For the text-containing cell, return its midpoint in [X, Y] coordinate format. 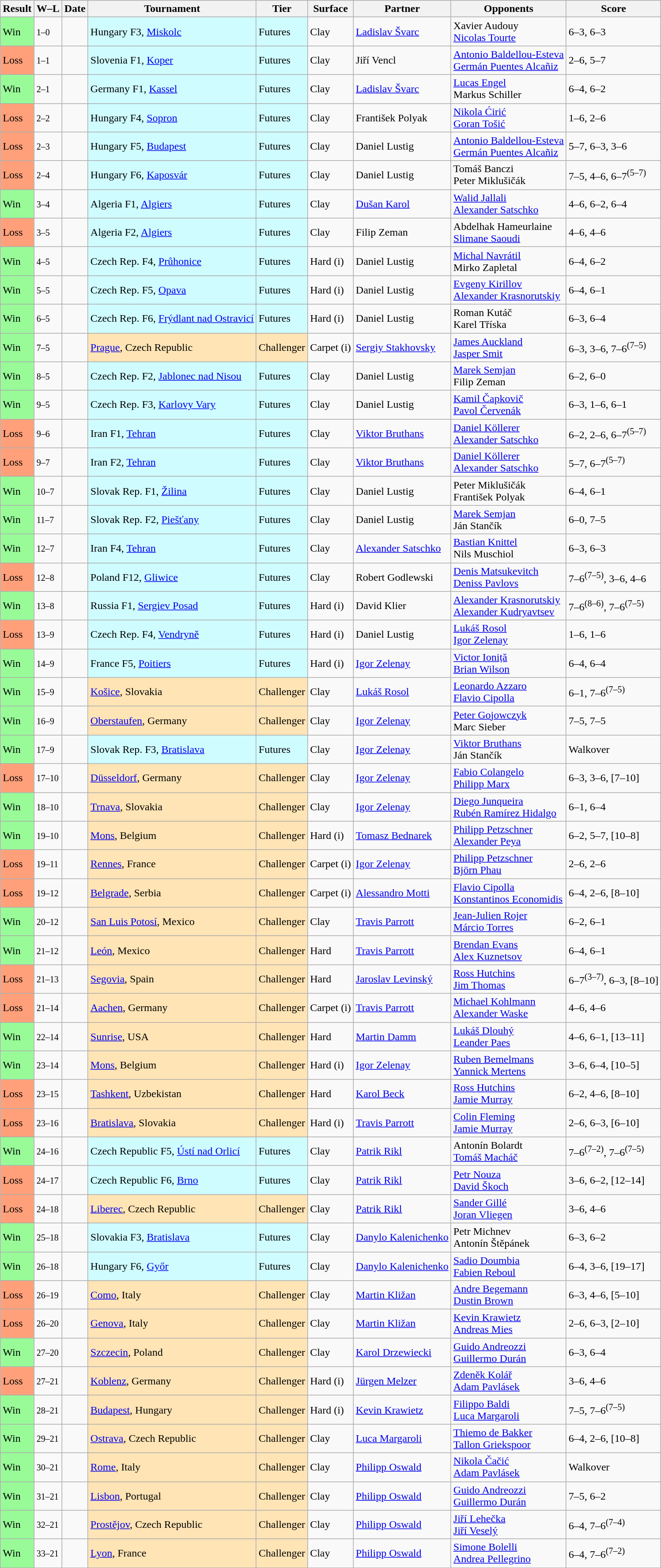
Filippo Baldi Luca Margaroli [509, 1410]
Algeria F1, Algiers [172, 204]
13–8 [48, 605]
Iran F4, Tehran [172, 548]
9–5 [48, 405]
Bratislava, Slovakia [172, 1123]
6–4, 7–6(7–2) [613, 1553]
6–2, 6–1 [613, 921]
Jaroslav Levinský [402, 979]
Denis Matsukevitch Deniss Pavlovs [509, 577]
Opponents [509, 9]
Andre Begemann Dustin Brown [509, 1295]
Marek Semjan Ján Stančík [509, 520]
León, Mexico [172, 951]
Evgeny Kirillov Alexander Krasnorutskiy [509, 290]
Score [613, 9]
17–9 [48, 749]
Petr Michnev Antonín Štěpánek [509, 1237]
1–6, 1–6 [613, 635]
25–18 [48, 1237]
21–13 [48, 979]
7–6(7–5), 3–6, 4–6 [613, 577]
6–2, 4–6, [8–10] [613, 1094]
Poland F12, Gliwice [172, 577]
2–3 [48, 147]
Sergiy Stakhovsky [402, 347]
Zdeněk Kolář Adam Pavlásek [509, 1381]
Kevin Krawietz Andreas Mies [509, 1324]
10–7 [48, 491]
Dušan Karol [402, 204]
James Auckland Jasper Smit [509, 347]
Antonín Bolardt Tomáš Macháč [509, 1151]
Kevin Krawietz [402, 1410]
19–12 [48, 893]
26–20 [48, 1324]
Viktor Bruthans Ján Stančík [509, 749]
Iran F1, Tehran [172, 433]
Lisbon, Portugal [172, 1496]
24–18 [48, 1208]
1–6, 2–6 [613, 117]
Oberstaufen, Germany [172, 720]
Date [75, 9]
6–4, 2–6, [10–8] [613, 1439]
Hungary F4, Sopron [172, 117]
Segovia, Spain [172, 979]
28–21 [48, 1410]
Ross Hutchins Jamie Murray [509, 1094]
6–3, 3–6, [7–10] [613, 778]
Brendan Evans Alex Kuznetsov [509, 951]
5–5 [48, 290]
5–7, 6–3, 3–6 [613, 147]
19–11 [48, 864]
23–15 [48, 1094]
3–4 [48, 204]
6–4, 3–6, [19–17] [613, 1266]
Peter Miklušičák František Polyak [509, 491]
Martin Damm [402, 1036]
Ross Hutchins Jim Thomas [509, 979]
13–9 [48, 635]
Surface [331, 9]
Hungary F6, Kaposvár [172, 175]
29–21 [48, 1439]
Nikola Ćirić Goran Tošić [509, 117]
7–5, 7–5 [613, 720]
3–6, 6–2, [12–14] [613, 1180]
16–9 [48, 720]
Iran F2, Tehran [172, 463]
9–6 [48, 433]
Alessandro Motti [402, 893]
Hungary F3, Miskolc [172, 32]
František Polyak [402, 117]
6–0, 7–5 [613, 520]
Czech Rep. F5, Opava [172, 290]
21–12 [48, 951]
7–6(7–2), 7–6(7–5) [613, 1151]
Hungary F6, Győr [172, 1266]
Czech Rep. F3, Karlovy Vary [172, 405]
14–9 [48, 663]
Philipp Petzschner Björn Phau [509, 864]
23–14 [48, 1065]
Bastian Knittel Nils Muschiol [509, 548]
11–7 [48, 520]
2–1 [48, 89]
26–18 [48, 1266]
Algeria F2, Algiers [172, 232]
6–3, 6–2 [613, 1237]
33–21 [48, 1553]
6–4, 6–4 [613, 663]
Leonardo Azzaro Flavio Cipolla [509, 692]
Jürgen Melzer [402, 1381]
26–19 [48, 1295]
6–2, 2–6, 6–7(5–7) [613, 433]
Czech Rep. F2, Jablonec nad Nisou [172, 376]
2–6, 6–3, [2–10] [613, 1324]
30–21 [48, 1467]
Tier [282, 9]
David Klier [402, 605]
Slovak Rep. F3, Bratislava [172, 749]
Tournament [172, 9]
Fabio Colangelo Philipp Marx [509, 778]
Tomasz Bednarek [402, 836]
20–12 [48, 921]
Aachen, Germany [172, 1008]
Czech Rep. F6, Frýdlant nad Ostravicí [172, 319]
Rome, Italy [172, 1467]
Jiří Vencl [402, 60]
6–3, 1–6, 6–1 [613, 405]
Philipp Petzschner Alexander Peya [509, 836]
Michael Kohlmann Alexander Waske [509, 1008]
Sadio Doumbia Fabien Reboul [509, 1266]
6–4, 2–6, [8–10] [613, 893]
Peter Gojowczyk Marc Sieber [509, 720]
Diego Junqueira Rubén Ramírez Hidalgo [509, 807]
Jiří Lehečka Jiří Veselý [509, 1524]
Nikola Čačić Adam Pavlásek [509, 1467]
Hungary F5, Budapest [172, 147]
Slovak Rep. F1, Žilina [172, 491]
9–7 [48, 463]
Czech Rep. F4, Průhonice [172, 261]
Košice, Slovakia [172, 692]
Russia F1, Sergiev Posad [172, 605]
Flavio Cipolla Konstantinos Economidis [509, 893]
6–4, 7–6(7–4) [613, 1524]
27–21 [48, 1381]
6–3, 4–6, [5–10] [613, 1295]
1–1 [48, 60]
Lyon, France [172, 1553]
4–6, 6–1, [13–11] [613, 1036]
Rennes, France [172, 864]
21–14 [48, 1008]
23–16 [48, 1123]
Budapest, Hungary [172, 1410]
19–10 [48, 836]
2–6, 2–6 [613, 864]
W–L [48, 9]
6–2, 5–7, [10–8] [613, 836]
Slovakia F3, Bratislava [172, 1237]
7–5 [48, 347]
7–5, 7–6(7–5) [613, 1410]
8–5 [48, 376]
Prague, Czech Republic [172, 347]
Genova, Italy [172, 1324]
17–10 [48, 778]
Luca Margaroli [402, 1439]
Ostrava, Czech Republic [172, 1439]
Lukáš Dlouhý Leander Paes [509, 1036]
Michal Navrátil Mirko Zapletal [509, 261]
6–2, 6–0 [613, 376]
Lucas Engel Markus Schiller [509, 89]
Xavier Audouy Nicolas Tourte [509, 32]
Belgrade, Serbia [172, 893]
Ruben Bemelmans Yannick Mertens [509, 1065]
Thiemo de Bakker Tallon Griekspoor [509, 1439]
12–7 [48, 548]
6–3, 3–6, 7–6(7–5) [613, 347]
22–14 [48, 1036]
Robert Godlewski [402, 577]
Petr Nouza David Škoch [509, 1180]
32–21 [48, 1524]
12–8 [48, 577]
Como, Italy [172, 1295]
Jean-Julien Rojer Márcio Torres [509, 921]
24–16 [48, 1151]
4–5 [48, 261]
Trnava, Slovakia [172, 807]
Simone Bolelli Andrea Pellegrino [509, 1553]
18–10 [48, 807]
27–20 [48, 1352]
Abdelhak Hameurlaine Slimane Saoudi [509, 232]
7–6(8–6), 7–6(7–5) [613, 605]
Szczecin, Poland [172, 1352]
Partner [402, 9]
Slovak Rep. F2, Piešťany [172, 520]
Liberec, Czech Republic [172, 1208]
6–5 [48, 319]
Karol Beck [402, 1094]
Prostějov, Czech Republic [172, 1524]
Karol Drzewiecki [402, 1352]
Tashkent, Uzbekistan [172, 1094]
Kamil Čapkovič Pavol Červenák [509, 405]
Düsseldorf, Germany [172, 778]
Colin Fleming Jamie Murray [509, 1123]
Alexander Krasnorutskiy Alexander Kudryavtsev [509, 605]
Germany F1, Kassel [172, 89]
Tomáš Banczi Peter Miklušičák [509, 175]
24–17 [48, 1180]
Result [17, 9]
6–1, 7–6(7–5) [613, 692]
31–21 [48, 1496]
6–1, 6–4 [613, 807]
Marek Semjan Filip Zeman [509, 376]
Victor Ioniță Brian Wilson [509, 663]
Sunrise, USA [172, 1036]
5–7, 6–7(5–7) [613, 463]
2–6, 5–7 [613, 60]
15–9 [48, 692]
Roman Kutáč Karel Tříska [509, 319]
2–2 [48, 117]
1–0 [48, 32]
Walid Jallali Alexander Satschko [509, 204]
Koblenz, Germany [172, 1381]
San Luis Potosí, Mexico [172, 921]
Filip Zeman [402, 232]
3–6, 6–4, [10–5] [613, 1065]
France F5, Poitiers [172, 663]
Slovenia F1, Koper [172, 60]
2–4 [48, 175]
Lukáš Rosol Igor Zelenay [509, 635]
7–5, 6–2 [613, 1496]
Sander Gillé Joran Vliegen [509, 1208]
2–6, 6–3, [6–10] [613, 1123]
4–6, 6–2, 6–4 [613, 204]
Czech Rep. F4, Vendryně [172, 635]
6–7(3–7), 6–3, [8–10] [613, 979]
Czech Republic F6, Brno [172, 1180]
Lukáš Rosol [402, 692]
Alexander Satschko [402, 548]
7–5, 4–6, 6–7(5–7) [613, 175]
3–5 [48, 232]
Czech Republic F5, Ústí nad Orlicí [172, 1151]
